Output the [X, Y] coordinate of the center of the cell containing the given text.  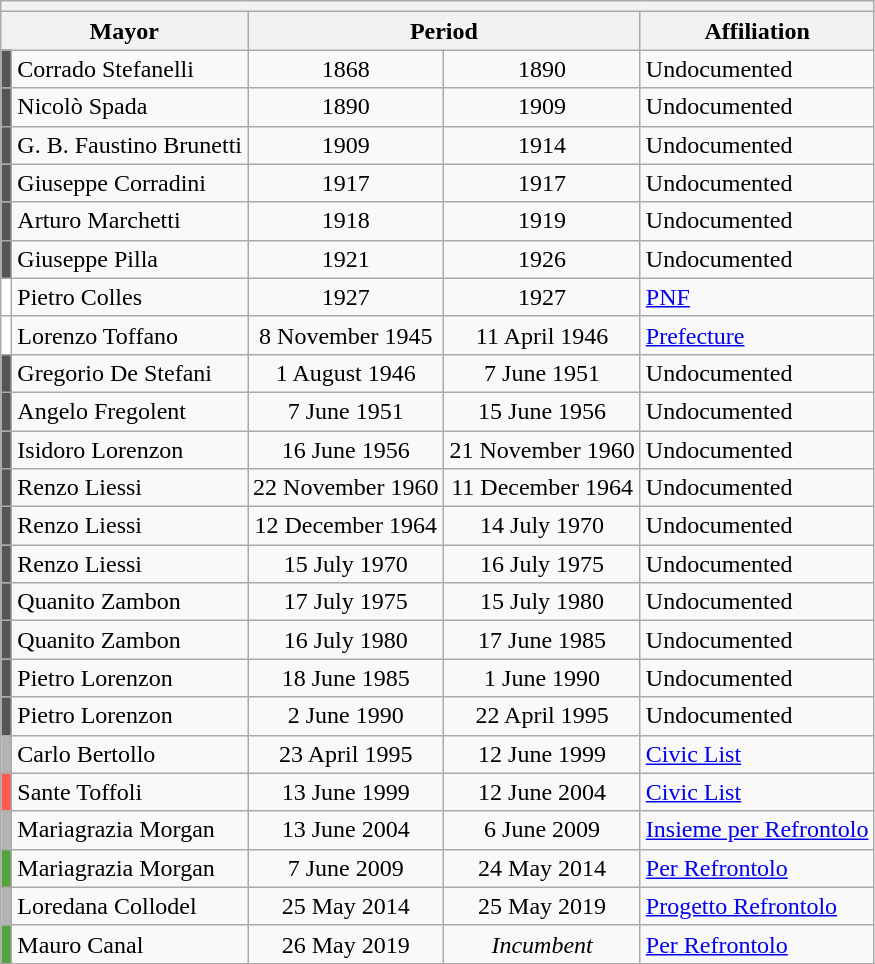
Mayor [124, 31]
16 July 1980 [346, 640]
17 July 1975 [346, 602]
Prefecture [757, 335]
1926 [542, 259]
1921 [346, 259]
Nicolò Spada [130, 107]
1 June 1990 [542, 678]
Lorenzo Toffano [130, 335]
1 August 1946 [346, 373]
11 April 1946 [542, 335]
1914 [542, 145]
Insieme per Refrontolo [757, 830]
16 July 1975 [542, 564]
13 June 1999 [346, 792]
12 June 1999 [542, 754]
Giuseppe Pilla [130, 259]
2 June 1990 [346, 716]
Arturo Marchetti [130, 221]
24 May 2014 [542, 868]
6 June 2009 [542, 830]
26 May 2019 [346, 944]
1918 [346, 221]
8 November 1945 [346, 335]
Isidoro Lorenzon [130, 449]
G. B. Faustino Brunetti [130, 145]
Period [444, 31]
Carlo Bertollo [130, 754]
Affiliation [757, 31]
25 May 2014 [346, 906]
18 June 1985 [346, 678]
25 May 2019 [542, 906]
13 June 2004 [346, 830]
Gregorio De Stefani [130, 373]
17 June 1985 [542, 640]
15 July 1970 [346, 564]
12 June 2004 [542, 792]
21 November 1960 [542, 449]
23 April 1995 [346, 754]
Angelo Fregolent [130, 411]
7 June 2009 [346, 868]
Pietro Colles [130, 297]
Corrado Stefanelli [130, 69]
22 November 1960 [346, 488]
14 July 1970 [542, 526]
Progetto Refrontolo [757, 906]
Sante Toffoli [130, 792]
1919 [542, 221]
PNF [757, 297]
Mauro Canal [130, 944]
Loredana Collodel [130, 906]
11 December 1964 [542, 488]
15 June 1956 [542, 411]
12 December 1964 [346, 526]
Giuseppe Corradini [130, 183]
22 April 1995 [542, 716]
16 June 1956 [346, 449]
Incumbent [542, 944]
1868 [346, 69]
15 July 1980 [542, 602]
